Output the (X, Y) coordinate of the center of the cell containing the given text.  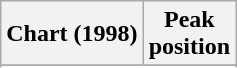
Chart (1998) (72, 34)
Peakposition (189, 34)
